Pinpoint the cell where the given text exists, returning its [X, Y] midpoint coordinate. 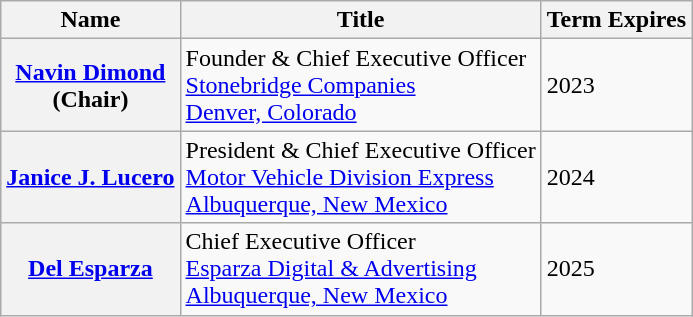
Founder & Chief Executive OfficerStonebridge CompaniesDenver, Colorado [360, 85]
Janice J. Lucero [90, 177]
Title [360, 20]
Name [90, 20]
Term Expires [616, 20]
Chief Executive OfficerEsparza Digital & AdvertisingAlbuquerque, New Mexico [360, 269]
2025 [616, 269]
2024 [616, 177]
President & Chief Executive OfficerMotor Vehicle Division ExpressAlbuquerque, New Mexico [360, 177]
Del Esparza [90, 269]
2023 [616, 85]
Navin Dimond(Chair) [90, 85]
